From the cell containing the given text, extract its center point as (X, Y) coordinate. 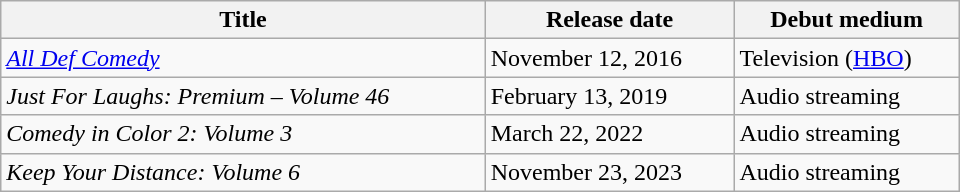
November 12, 2016 (610, 58)
All Def Comedy (243, 58)
Television (HBO) (846, 58)
February 13, 2019 (610, 96)
Just For Laughs: Premium – Volume 46 (243, 96)
November 23, 2023 (610, 172)
Title (243, 20)
Keep Your Distance: Volume 6 (243, 172)
Release date (610, 20)
Debut medium (846, 20)
March 22, 2022 (610, 134)
Comedy in Color 2: Volume 3 (243, 134)
